Locate the cell with the specified text and output its [X, Y] center coordinate. 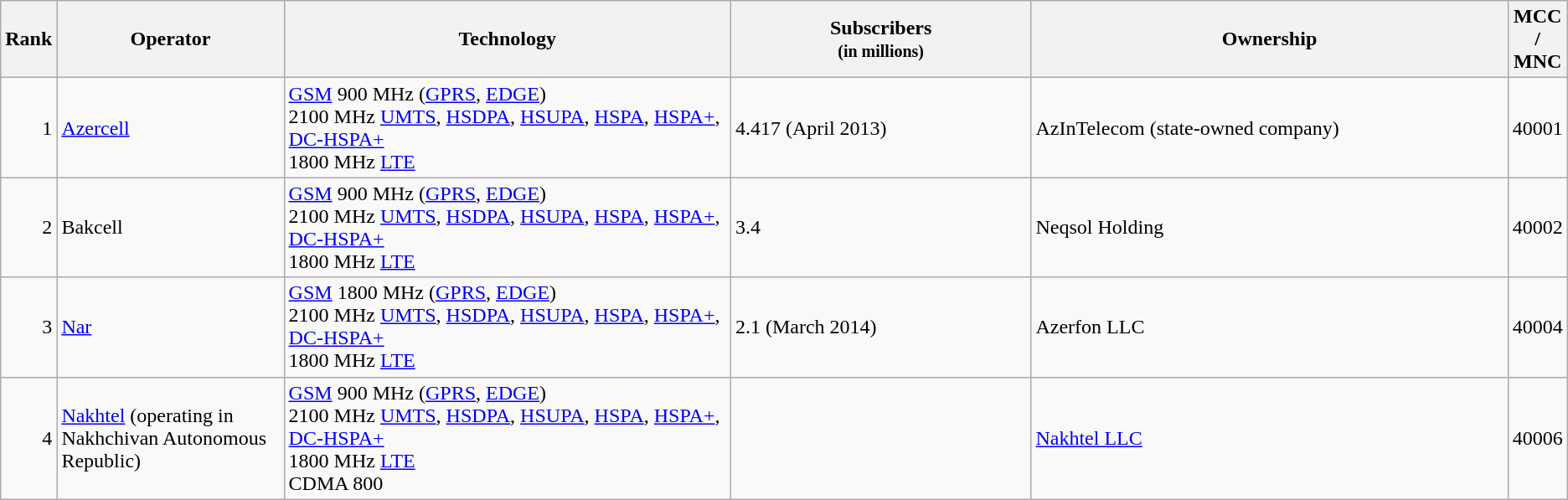
2 [28, 228]
GSM 900 MHz (GPRS, EDGE)2100 MHz UMTS, HSDPA, HSUPA, HSPA, HSPA+, DC-HSPA+ 1800 MHz LTE CDMA 800 [508, 438]
1 [28, 127]
Subscribers(in millions) [881, 39]
40002 [1538, 228]
Azercell [171, 127]
Nar [171, 327]
Neqsol Holding [1270, 228]
3.4 [881, 228]
AzInTelecom (state-owned company) [1270, 127]
Nakhtel LLC [1270, 438]
4.417 (April 2013) [881, 127]
40004 [1538, 327]
Rank [28, 39]
2.1 (March 2014) [881, 327]
3 [28, 327]
MCC / MNC [1538, 39]
4 [28, 438]
Technology [508, 39]
40001 [1538, 127]
Ownership [1270, 39]
Operator [171, 39]
Azerfon LLC [1270, 327]
40006 [1538, 438]
Nakhtel (operating in Nakhchivan Autonomous Republic) [171, 438]
GSM 1800 MHz (GPRS, EDGE) 2100 MHz UMTS, HSDPA, HSUPA, HSPA, HSPA+, DC-HSPA+ 1800 MHz LTE [508, 327]
Bakcell [171, 228]
